From the cell containing the given text, extract its center point as (X, Y) coordinate. 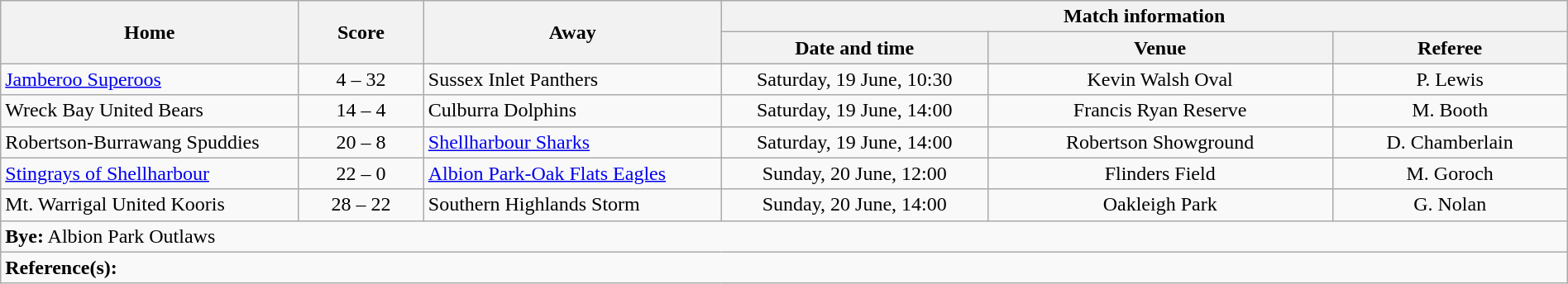
G. Nolan (1450, 205)
Home (150, 32)
Jamberoo Superoos (150, 79)
Bye: Albion Park Outlaws (784, 236)
Date and time (854, 48)
Sussex Inlet Panthers (572, 79)
Kevin Walsh Oval (1159, 79)
P. Lewis (1450, 79)
Francis Ryan Reserve (1159, 111)
Mt. Warrigal United Kooris (150, 205)
D. Chamberlain (1450, 142)
4 – 32 (361, 79)
Venue (1159, 48)
M. Goroch (1450, 173)
Oakleigh Park (1159, 205)
Away (572, 32)
Saturday, 19 June, 10:30 (854, 79)
Sunday, 20 June, 14:00 (854, 205)
Wreck Bay United Bears (150, 111)
Culburra Dolphins (572, 111)
Southern Highlands Storm (572, 205)
Robertson Showground (1159, 142)
Stingrays of Shellharbour (150, 173)
28 – 22 (361, 205)
Robertson-Burrawang Spuddies (150, 142)
Score (361, 32)
14 – 4 (361, 111)
Sunday, 20 June, 12:00 (854, 173)
Reference(s): (784, 267)
Shellharbour Sharks (572, 142)
M. Booth (1450, 111)
Referee (1450, 48)
Match information (1145, 17)
Flinders Field (1159, 173)
Albion Park-Oak Flats Eagles (572, 173)
22 – 0 (361, 173)
20 – 8 (361, 142)
